Return the (X, Y) coordinate for the center point of the cell that contains the specified text.  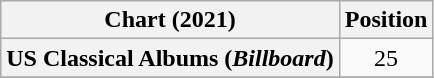
US Classical Albums (Billboard) (170, 58)
Position (386, 20)
Chart (2021) (170, 20)
25 (386, 58)
